Provide the [x, y] coordinate of the cell's center where the given text is located.  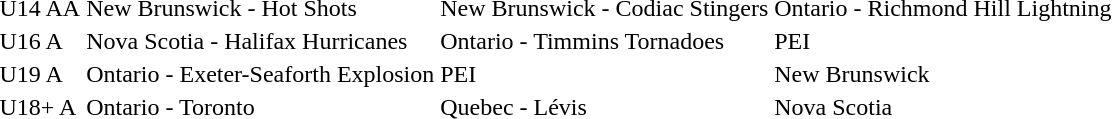
Ontario - Exeter-Seaforth Explosion [260, 74]
Ontario - Timmins Tornadoes [604, 41]
PEI [604, 74]
Nova Scotia - Halifax Hurricanes [260, 41]
